Determine the [x, y] coordinate at the center of the cell enclosing the given text.  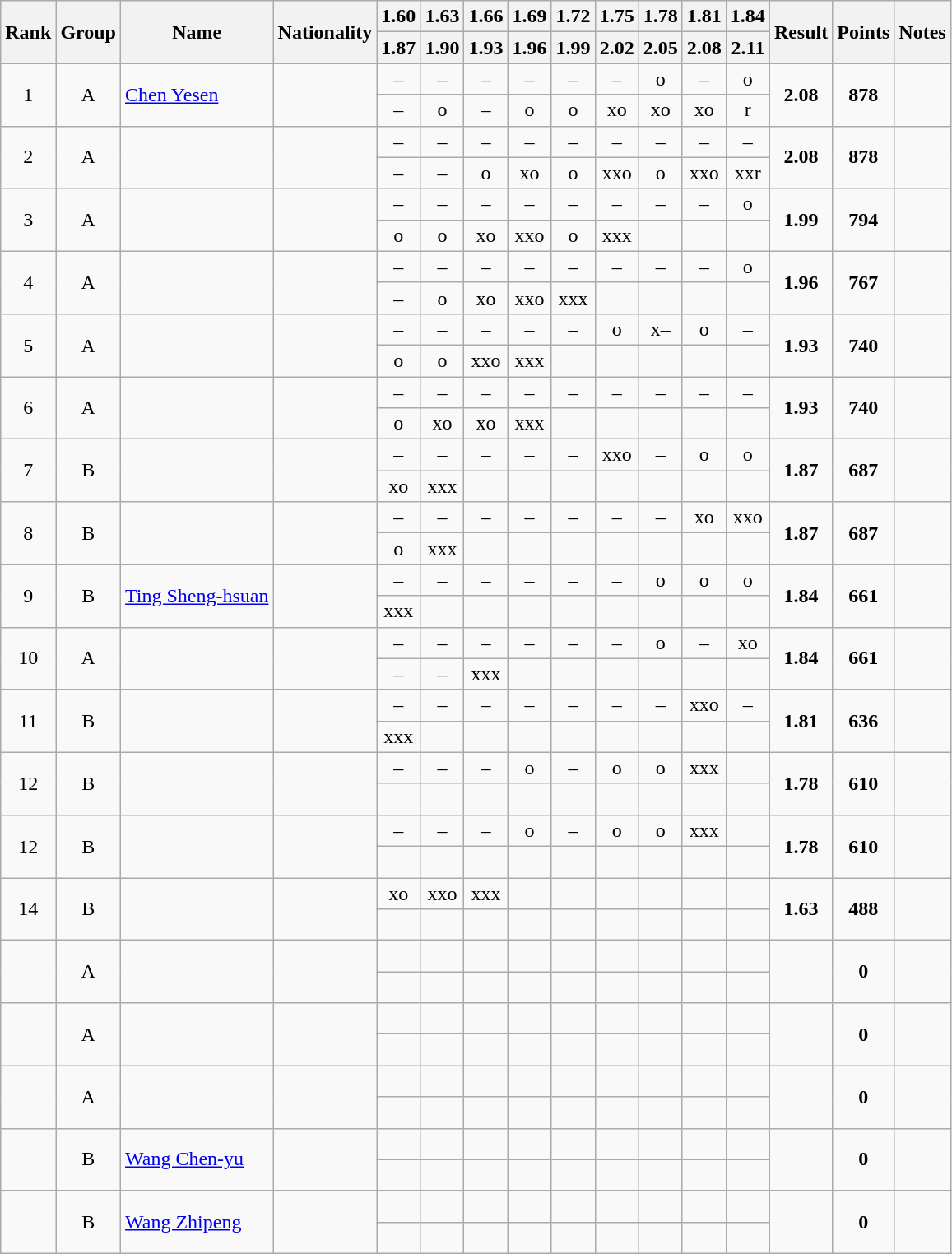
1.69 [530, 16]
Result [801, 32]
Ting Sheng-hsuan [197, 596]
636 [864, 721]
1 [28, 95]
14 [28, 908]
Nationality [325, 32]
9 [28, 596]
4 [28, 282]
Group [89, 32]
767 [864, 282]
r [747, 110]
Name [197, 32]
Wang Chen-yu [197, 1159]
2 [28, 157]
Points [864, 32]
Chen Yesen [197, 95]
1.66 [485, 16]
1.60 [398, 16]
6 [28, 408]
7 [28, 471]
2.11 [747, 48]
8 [28, 533]
11 [28, 721]
x– [660, 329]
794 [864, 220]
5 [28, 345]
Notes [922, 32]
3 [28, 220]
1.90 [443, 48]
2.02 [617, 48]
Wang Zhipeng [197, 1222]
1.72 [573, 16]
1.75 [617, 16]
10 [28, 658]
xxr [747, 173]
2.05 [660, 48]
Rank [28, 32]
488 [864, 908]
